Capture the cell that displays the provided text and extract its [X, Y] central coordinate. 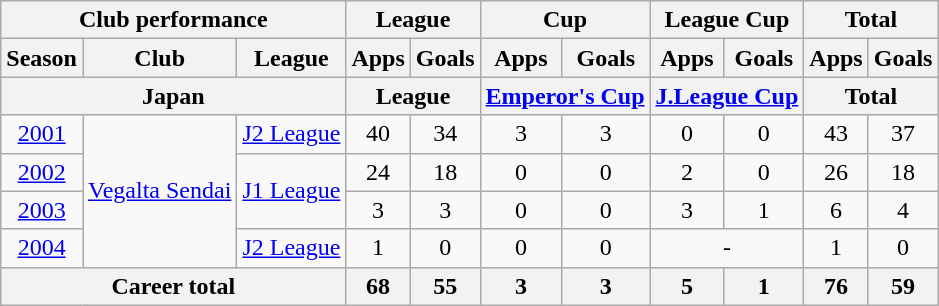
Season [42, 58]
League Cup [727, 20]
68 [378, 286]
Vegalta Sendai [159, 191]
43 [836, 134]
2003 [42, 210]
6 [836, 210]
24 [378, 172]
Club [159, 58]
J1 League [292, 191]
37 [903, 134]
26 [836, 172]
2001 [42, 134]
Club performance [174, 20]
- [727, 248]
40 [378, 134]
4 [903, 210]
5 [687, 286]
2004 [42, 248]
Emperor's Cup [565, 96]
34 [445, 134]
Career total [174, 286]
59 [903, 286]
J.League Cup [727, 96]
Cup [565, 20]
76 [836, 286]
2002 [42, 172]
55 [445, 286]
Japan [174, 96]
2 [687, 172]
